Identify which cell holds the provided text, then report its (x, y) central coordinate. 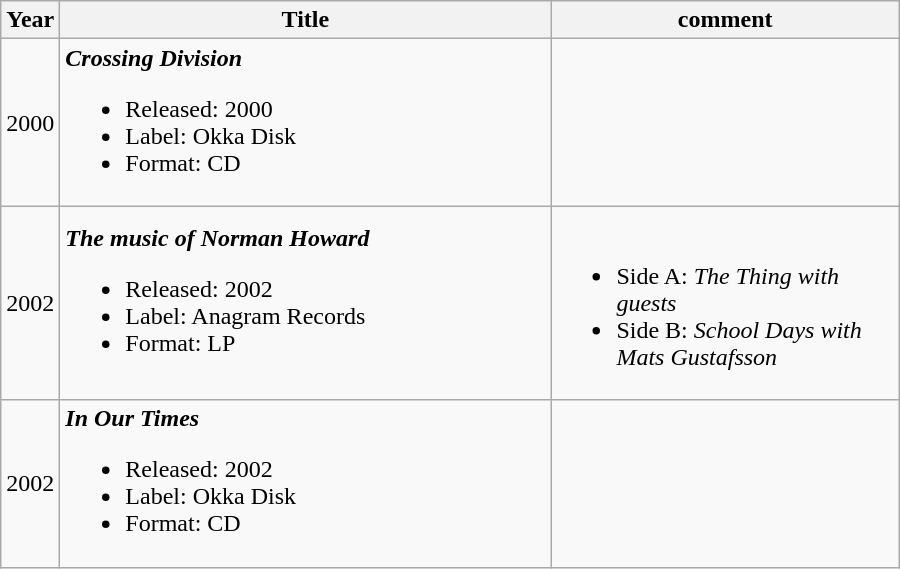
In Our TimesReleased: 2002Label: Okka Disk Format: CD (306, 484)
Year (30, 20)
2000 (30, 122)
Crossing DivisionReleased: 2000Label: Okka Disk Format: CD (306, 122)
Side A: The Thing with guestsSide B: School Days with Mats Gustafsson (726, 303)
The music of Norman HowardReleased: 2002Label: Anagram Records Format: LP (306, 303)
comment (726, 20)
Title (306, 20)
